For the text-containing cell, return its midpoint in (X, Y) coordinate format. 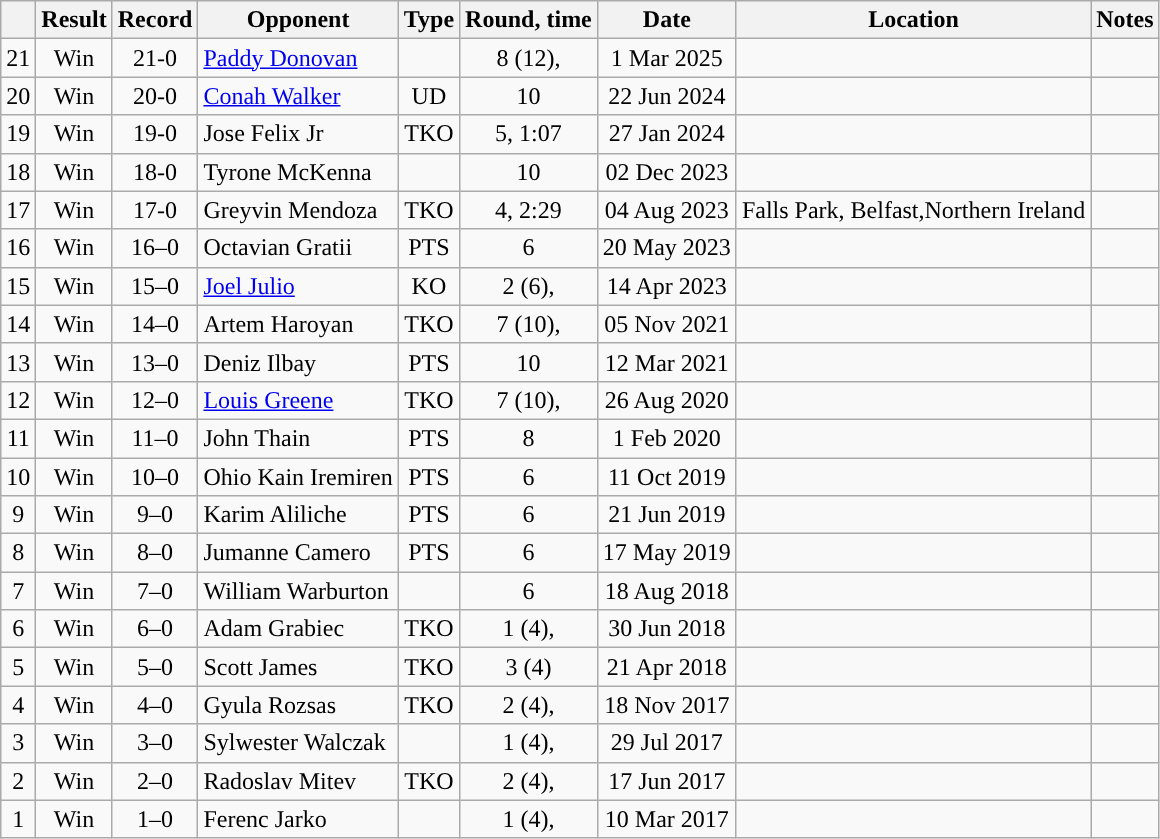
Opponent (298, 20)
10–0 (155, 477)
18 (18, 172)
8–0 (155, 553)
1 (18, 819)
5, 1:07 (529, 134)
Deniz Ilbay (298, 362)
18-0 (155, 172)
02 Dec 2023 (666, 172)
4–0 (155, 705)
15 (18, 286)
Radoslav Mitev (298, 781)
7–0 (155, 591)
4 (18, 705)
21 (18, 58)
Location (913, 20)
21 Jun 2019 (666, 515)
20 May 2023 (666, 248)
12–0 (155, 400)
Louis Greene (298, 400)
17 Jun 2017 (666, 781)
Scott James (298, 667)
3 (4) (529, 667)
22 Jun 2024 (666, 96)
Adam Grabiec (298, 629)
Result (74, 20)
1–0 (155, 819)
11 (18, 438)
5 (18, 667)
Tyrone McKenna (298, 172)
12 (18, 400)
Karim Aliliche (298, 515)
26 Aug 2020 (666, 400)
Sylwester Walczak (298, 743)
Gyula Rozsas (298, 705)
14 Apr 2023 (666, 286)
KO (428, 286)
18 Aug 2018 (666, 591)
Octavian Gratii (298, 248)
Ferenc Jarko (298, 819)
16 (18, 248)
John Thain (298, 438)
Type (428, 20)
Notes (1125, 20)
14–0 (155, 324)
William Warburton (298, 591)
19 (18, 134)
13–0 (155, 362)
2 (6), (529, 286)
11–0 (155, 438)
8 (12), (529, 58)
Artem Haroyan (298, 324)
13 (18, 362)
21-0 (155, 58)
Conah Walker (298, 96)
29 Jul 2017 (666, 743)
Record (155, 20)
7 (18, 591)
Paddy Donovan (298, 58)
1 Mar 2025 (666, 58)
17-0 (155, 210)
18 Nov 2017 (666, 705)
2 (18, 781)
Falls Park, Belfast,Northern Ireland (913, 210)
Jose Felix Jr (298, 134)
14 (18, 324)
9–0 (155, 515)
Greyvin Mendoza (298, 210)
21 Apr 2018 (666, 667)
20-0 (155, 96)
Date (666, 20)
Joel Julio (298, 286)
11 Oct 2019 (666, 477)
UD (428, 96)
Round, time (529, 20)
04 Aug 2023 (666, 210)
17 (18, 210)
Ohio Kain Iremiren (298, 477)
6–0 (155, 629)
10 Mar 2017 (666, 819)
1 Feb 2020 (666, 438)
5–0 (155, 667)
27 Jan 2024 (666, 134)
20 (18, 96)
16–0 (155, 248)
3–0 (155, 743)
19-0 (155, 134)
3 (18, 743)
Jumanne Camero (298, 553)
15–0 (155, 286)
05 Nov 2021 (666, 324)
30 Jun 2018 (666, 629)
2–0 (155, 781)
9 (18, 515)
12 Mar 2021 (666, 362)
4, 2:29 (529, 210)
17 May 2019 (666, 553)
